Capture the cell that displays the provided text and extract its (x, y) central coordinate. 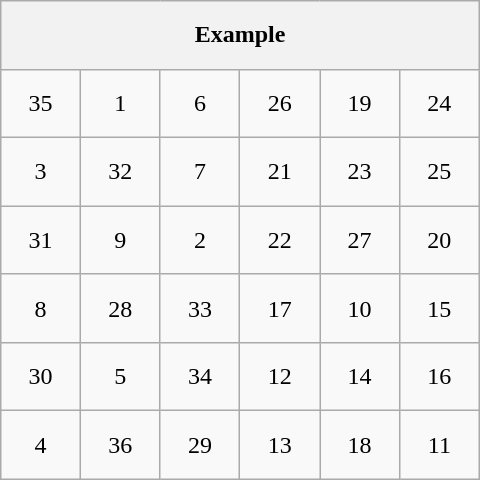
10 (360, 308)
29 (200, 445)
9 (120, 240)
14 (360, 376)
16 (439, 376)
2 (200, 240)
8 (41, 308)
35 (41, 103)
5 (120, 376)
7 (200, 171)
25 (439, 171)
6 (200, 103)
3 (41, 171)
36 (120, 445)
1 (120, 103)
13 (280, 445)
17 (280, 308)
23 (360, 171)
15 (439, 308)
19 (360, 103)
Example (240, 35)
30 (41, 376)
12 (280, 376)
32 (120, 171)
20 (439, 240)
31 (41, 240)
24 (439, 103)
18 (360, 445)
4 (41, 445)
28 (120, 308)
34 (200, 376)
27 (360, 240)
11 (439, 445)
33 (200, 308)
26 (280, 103)
22 (280, 240)
21 (280, 171)
